Scan for the cell matching the given text and deliver its (x, y) coordinate at center. 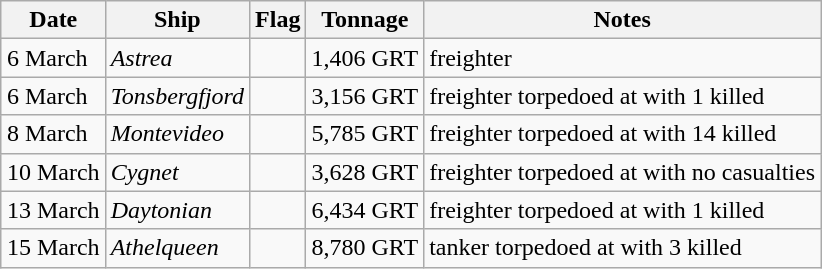
10 March (53, 172)
6,434 GRT (365, 210)
Date (53, 20)
1,406 GRT (365, 58)
5,785 GRT (365, 134)
Astrea (177, 58)
8,780 GRT (365, 248)
freighter (622, 58)
Daytonian (177, 210)
8 March (53, 134)
Ship (177, 20)
13 March (53, 210)
Tonsbergfjord (177, 96)
Athelqueen (177, 248)
15 March (53, 248)
3,156 GRT (365, 96)
Montevideo (177, 134)
freighter torpedoed at with no casualties (622, 172)
3,628 GRT (365, 172)
tanker torpedoed at with 3 killed (622, 248)
Tonnage (365, 20)
Notes (622, 20)
freighter torpedoed at with 14 killed (622, 134)
Cygnet (177, 172)
Flag (278, 20)
